Return the (x, y) coordinate for the center point of the cell that contains the specified text.  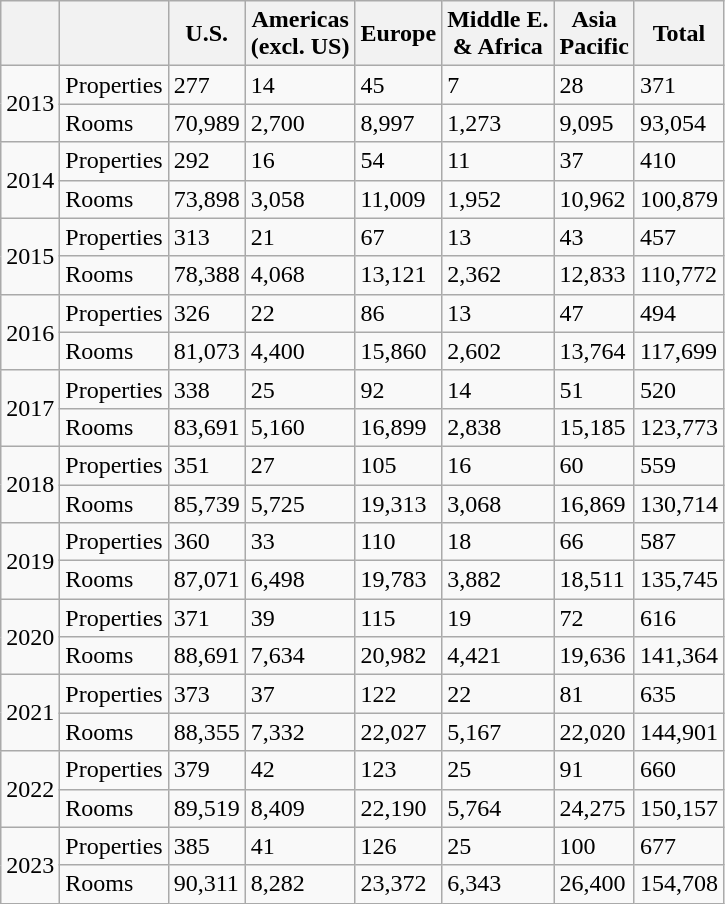
154,708 (678, 884)
66 (594, 542)
39 (300, 618)
90,311 (206, 884)
292 (206, 161)
22,020 (594, 732)
91 (594, 770)
2022 (30, 789)
7,332 (300, 732)
10,962 (594, 199)
83,691 (206, 427)
559 (678, 465)
122 (398, 694)
100,879 (678, 199)
73,898 (206, 199)
4,421 (498, 656)
110 (398, 542)
88,355 (206, 732)
379 (206, 770)
660 (678, 770)
117,699 (678, 351)
18 (498, 542)
41 (300, 846)
141,364 (678, 656)
11 (498, 161)
4,068 (300, 275)
43 (594, 237)
3,058 (300, 199)
42 (300, 770)
135,745 (678, 580)
7,634 (300, 656)
115 (398, 618)
123,773 (678, 427)
100 (594, 846)
2014 (30, 180)
13,121 (398, 275)
86 (398, 313)
88,691 (206, 656)
2,362 (498, 275)
93,054 (678, 123)
21 (300, 237)
2013 (30, 104)
9,095 (594, 123)
28 (594, 85)
19 (498, 618)
22,027 (398, 732)
Total (678, 34)
15,185 (594, 427)
Europe (398, 34)
2,602 (498, 351)
19,313 (398, 503)
45 (398, 85)
410 (678, 161)
144,901 (678, 732)
150,157 (678, 808)
Americas(excl. US) (300, 34)
54 (398, 161)
33 (300, 542)
78,388 (206, 275)
6,343 (498, 884)
18,511 (594, 580)
23,372 (398, 884)
277 (206, 85)
2018 (30, 484)
338 (206, 389)
457 (678, 237)
7 (498, 85)
373 (206, 694)
3,068 (498, 503)
Asia Pacific (594, 34)
5,764 (498, 808)
16,899 (398, 427)
130,714 (678, 503)
126 (398, 846)
2015 (30, 256)
635 (678, 694)
47 (594, 313)
67 (398, 237)
15,860 (398, 351)
U.S. (206, 34)
8,409 (300, 808)
520 (678, 389)
8,282 (300, 884)
5,167 (498, 732)
326 (206, 313)
110,772 (678, 275)
19,783 (398, 580)
313 (206, 237)
85,739 (206, 503)
2019 (30, 561)
11,009 (398, 199)
24,275 (594, 808)
2016 (30, 332)
1,952 (498, 199)
70,989 (206, 123)
105 (398, 465)
2,838 (498, 427)
81,073 (206, 351)
1,273 (498, 123)
72 (594, 618)
2020 (30, 637)
20,982 (398, 656)
2,700 (300, 123)
89,519 (206, 808)
6,498 (300, 580)
3,882 (498, 580)
13,764 (594, 351)
5,160 (300, 427)
5,725 (300, 503)
81 (594, 694)
60 (594, 465)
Middle E.& Africa (498, 34)
19,636 (594, 656)
12,833 (594, 275)
2023 (30, 865)
8,997 (398, 123)
587 (678, 542)
51 (594, 389)
494 (678, 313)
616 (678, 618)
123 (398, 770)
27 (300, 465)
4,400 (300, 351)
360 (206, 542)
677 (678, 846)
92 (398, 389)
2017 (30, 408)
351 (206, 465)
26,400 (594, 884)
2021 (30, 713)
16,869 (594, 503)
87,071 (206, 580)
22,190 (398, 808)
385 (206, 846)
